Return (X, Y) of the center of cell containing provided text 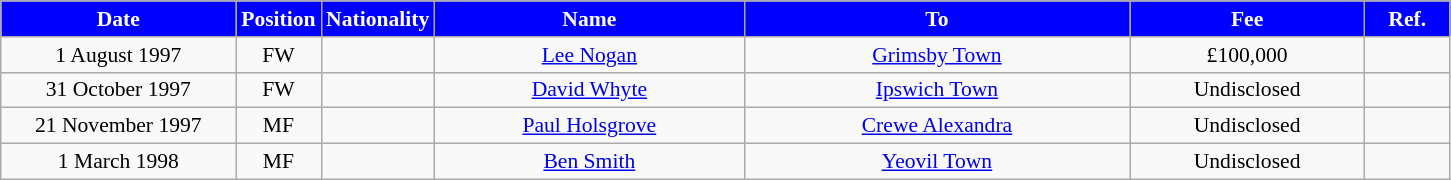
1 March 1998 (118, 162)
Position (278, 19)
Lee Nogan (589, 55)
To (936, 19)
Fee (1248, 19)
£100,000 (1248, 55)
21 November 1997 (118, 126)
31 October 1997 (118, 90)
Yeovil Town (936, 162)
1 August 1997 (118, 55)
David Whyte (589, 90)
Name (589, 19)
Ref. (1408, 19)
Crewe Alexandra (936, 126)
Date (118, 19)
Paul Holsgrove (589, 126)
Grimsby Town (936, 55)
Ben Smith (589, 162)
Nationality (378, 19)
Ipswich Town (936, 90)
